Locate the cell with the specified text and output its [x, y] center coordinate. 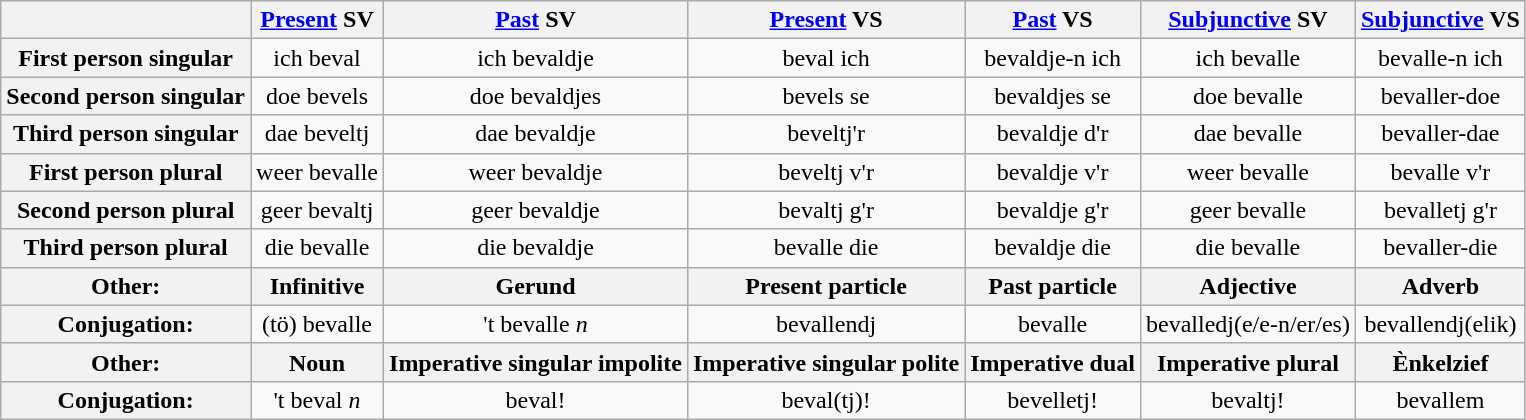
't bevalle n [536, 324]
Past SV [536, 20]
Subjunctive VS [1440, 20]
bevalle [1053, 324]
bevaltj! [1248, 400]
bevallendj [826, 324]
Noun [318, 362]
ich bevalle [1248, 58]
bevelletj! [1053, 400]
bevallem [1440, 400]
Third person singular [126, 134]
Second person singular [126, 96]
dae bevalle [1248, 134]
't beval n [318, 400]
First person plural [126, 172]
Imperative plural [1248, 362]
beval! [536, 400]
bevaldje d'r [1053, 134]
beveltj'r [826, 134]
(tö) bevalle [318, 324]
geer bevalle [1248, 210]
dae beveltj [318, 134]
beveltj v'r [826, 172]
Infinitive [318, 286]
ich beval [318, 58]
ich bevaldje [536, 58]
Imperative singular impolite [536, 362]
bevaldje v'r [1053, 172]
Subjunctive SV [1248, 20]
Imperative dual [1053, 362]
Present particle [826, 286]
bevalledj(e/e-n/er/es) [1248, 324]
bevaldje g'r [1053, 210]
doe bevels [318, 96]
bevaller-doe [1440, 96]
Present VS [826, 20]
geer bevaltj [318, 210]
beval ich [826, 58]
weer bevaldje [536, 172]
bevalle die [826, 248]
bevaldje-n ich [1053, 58]
Third person plural [126, 248]
Imperative singular polite [826, 362]
dae bevaldje [536, 134]
bevalle v'r [1440, 172]
beval(tj)! [826, 400]
bevaltj g'r [826, 210]
Gerund [536, 286]
Adjective [1248, 286]
Adverb [1440, 286]
bevaller-dae [1440, 134]
Ènkelzief [1440, 362]
doe bevaldjes [536, 96]
bevels se [826, 96]
bevaller-die [1440, 248]
bevalletj g'r [1440, 210]
Second person plural [126, 210]
geer bevaldje [536, 210]
First person singular [126, 58]
die bevaldje [536, 248]
bevalle-n ich [1440, 58]
Past VS [1053, 20]
doe bevalle [1248, 96]
bevallendj(elik) [1440, 324]
bevaldje die [1053, 248]
bevaldjes se [1053, 96]
Past particle [1053, 286]
Present SV [318, 20]
